Find where the given text appears and provide that cell's center as [x, y] coordinate. 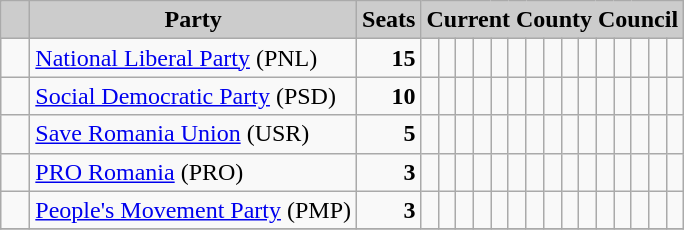
10 [389, 96]
Seats [389, 20]
PRO Romania (PRO) [194, 172]
15 [389, 58]
Save Romania Union (USR) [194, 134]
National Liberal Party (PNL) [194, 58]
Social Democratic Party (PSD) [194, 96]
People's Movement Party (PMP) [194, 210]
Current County Council [552, 20]
5 [389, 134]
Party [194, 20]
